Return [x, y] of the center of cell containing provided text 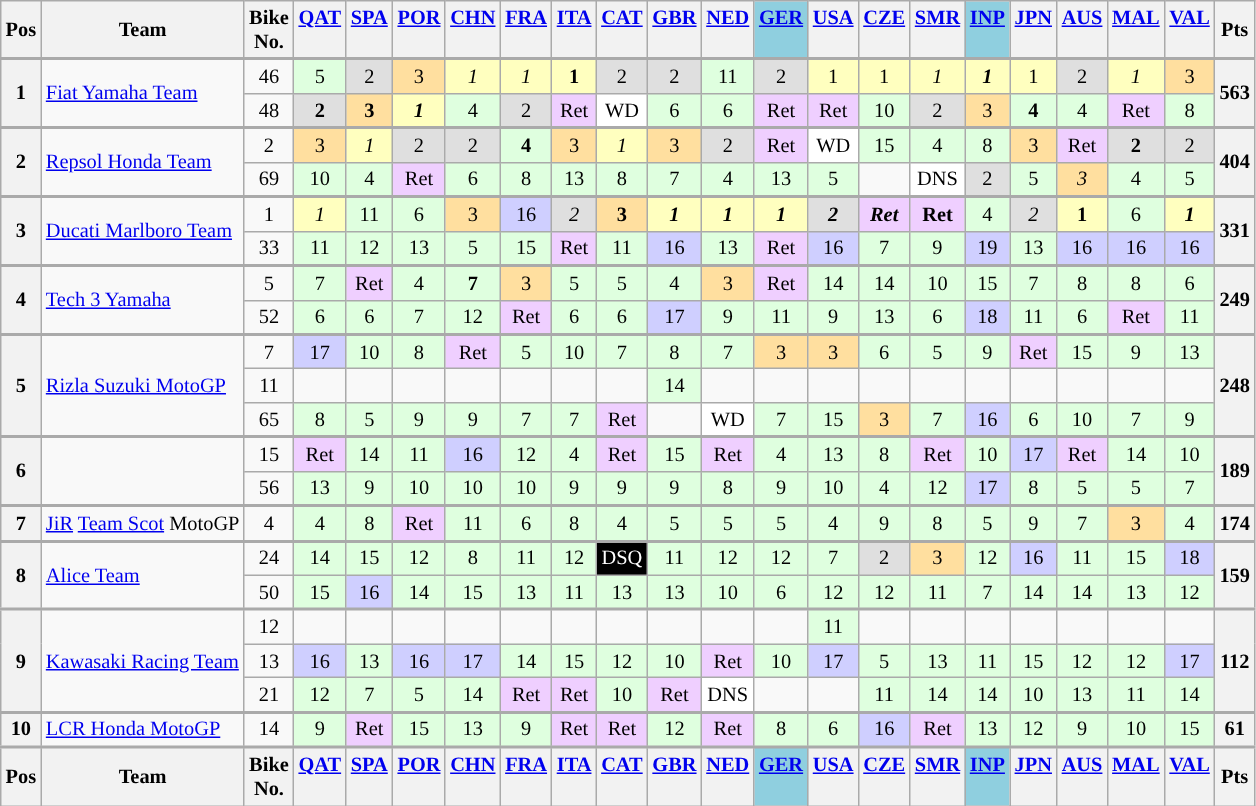
Repsol Honda Team [142, 162]
248 [1235, 385]
112 [1235, 660]
21 [268, 694]
52 [268, 317]
33 [268, 248]
19 [988, 248]
Kawasaki Racing Team [142, 660]
JiR Team Scot MotoGP [142, 522]
50 [268, 592]
174 [1235, 522]
563 [1235, 94]
Tech 3 Yamaha [142, 300]
331 [1235, 230]
Alice Team [142, 574]
249 [1235, 300]
56 [268, 488]
DSQ [622, 557]
Ducati Marlboro Team [142, 230]
LCR Honda MotoGP [142, 730]
24 [268, 557]
189 [1235, 470]
Fiat Yamaha Team [142, 94]
61 [1235, 730]
69 [268, 179]
404 [1235, 162]
65 [268, 419]
Rizla Suzuki MotoGP [142, 385]
48 [268, 110]
159 [1235, 574]
46 [268, 76]
